Scan for the cell matching the given text and deliver its [x, y] coordinate at center. 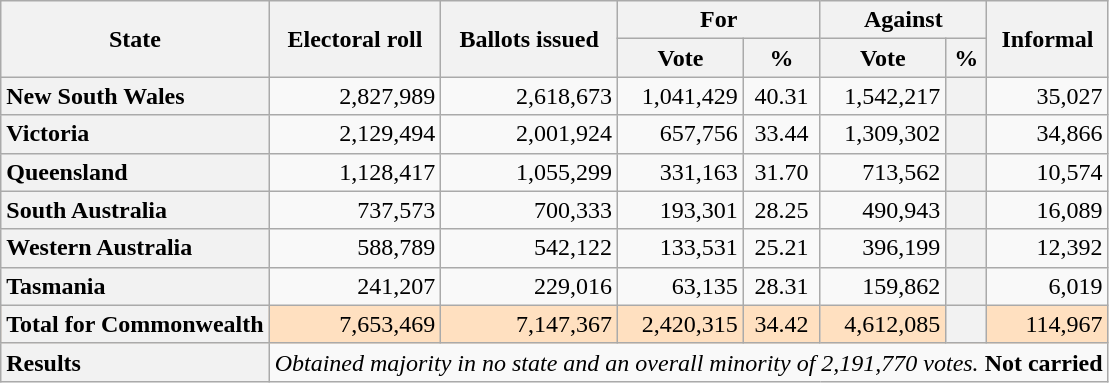
193,301 [681, 210]
1,542,217 [883, 96]
241,207 [355, 286]
Obtained majority in no state and an overall minority of 2,191,770 votes. Not carried [688, 362]
229,016 [530, 286]
Against [904, 20]
25.21 [781, 248]
31.70 [781, 172]
63,135 [681, 286]
Results [135, 362]
1,309,302 [883, 134]
7,653,469 [355, 324]
114,967 [1048, 324]
State [135, 39]
4,612,085 [883, 324]
700,333 [530, 210]
Total for Commonwealth [135, 324]
713,562 [883, 172]
657,756 [681, 134]
34,866 [1048, 134]
40.31 [781, 96]
Queensland [135, 172]
28.25 [781, 210]
331,163 [681, 172]
Western Australia [135, 248]
For [719, 20]
159,862 [883, 286]
133,531 [681, 248]
2,129,494 [355, 134]
Informal [1048, 39]
588,789 [355, 248]
28.31 [781, 286]
33.44 [781, 134]
490,943 [883, 210]
6,019 [1048, 286]
2,420,315 [681, 324]
2,001,924 [530, 134]
542,122 [530, 248]
2,827,989 [355, 96]
1,128,417 [355, 172]
1,055,299 [530, 172]
12,392 [1048, 248]
737,573 [355, 210]
Victoria [135, 134]
Tasmania [135, 286]
South Australia [135, 210]
35,027 [1048, 96]
Ballots issued [530, 39]
7,147,367 [530, 324]
1,041,429 [681, 96]
10,574 [1048, 172]
34.42 [781, 324]
396,199 [883, 248]
New South Wales [135, 96]
16,089 [1048, 210]
2,618,673 [530, 96]
Electoral roll [355, 39]
